Return [x, y] of the center of cell containing provided text 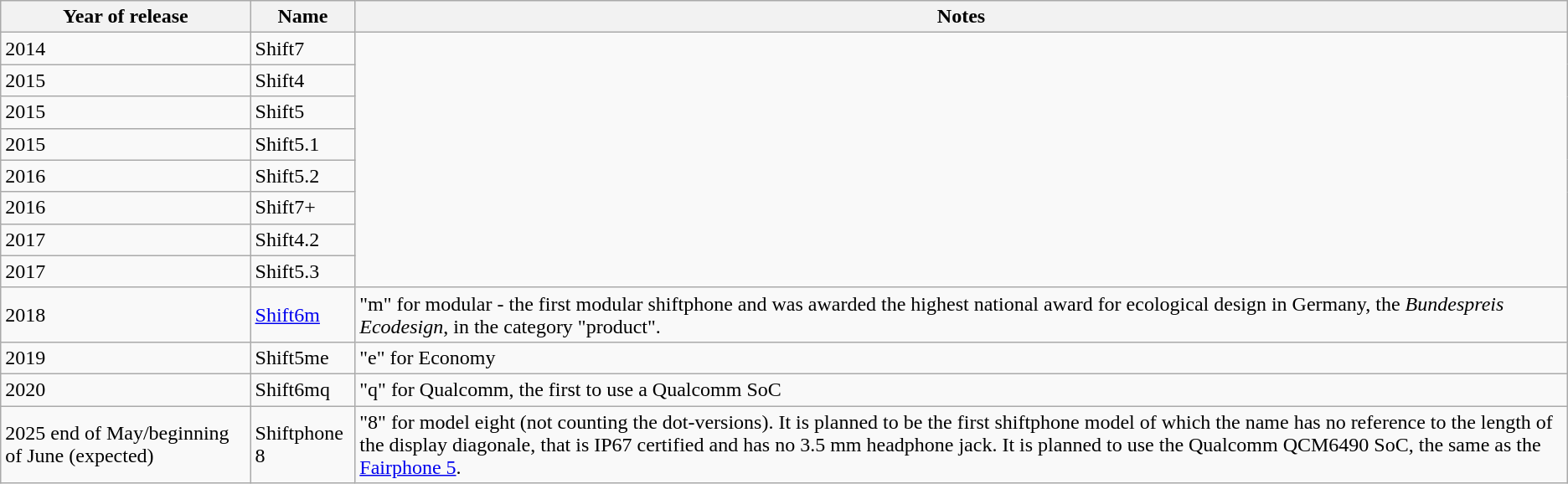
"q" for Qualcomm, the first to use a Qualcomm SoC [962, 389]
Shift5me [303, 358]
Shift5.1 [303, 144]
Notes [962, 17]
Shift7 [303, 49]
Name [303, 17]
Shift6mq [303, 389]
"e" for Economy [962, 358]
Shift4 [303, 80]
Year of release [126, 17]
2025 end of May/beginning of June (expected) [126, 444]
2018 [126, 315]
Shift4.2 [303, 239]
2019 [126, 358]
2020 [126, 389]
Shiftphone 8 [303, 444]
Shift5.2 [303, 176]
Shift5.3 [303, 271]
Shift6m [303, 315]
2014 [126, 49]
Shift5 [303, 112]
Shift7+ [303, 208]
